Pinpoint the cell where the given text exists, returning its [x, y] midpoint coordinate. 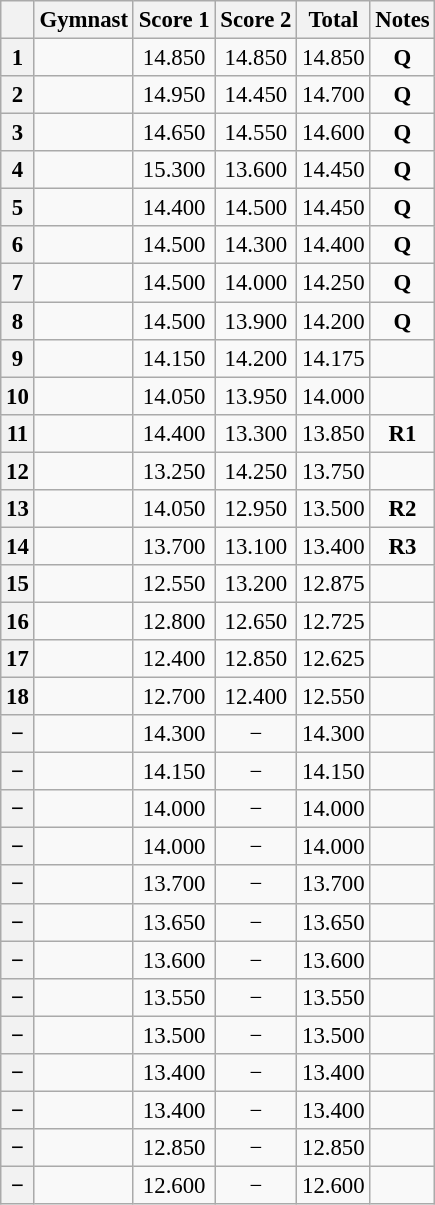
13.850 [334, 433]
3 [18, 133]
13.950 [256, 396]
R1 [402, 433]
12.875 [334, 584]
14.950 [174, 95]
Score 1 [174, 20]
14.650 [174, 133]
13.250 [174, 471]
1 [18, 58]
12 [18, 471]
15 [18, 584]
14.550 [256, 133]
Gymnast [84, 20]
14.600 [334, 133]
7 [18, 283]
13 [18, 509]
13.900 [256, 321]
12.700 [174, 697]
12.725 [334, 621]
8 [18, 321]
13.200 [256, 584]
Total [334, 20]
Notes [402, 20]
13.100 [256, 546]
9 [18, 358]
13.300 [256, 433]
12.950 [256, 509]
4 [18, 170]
13.750 [334, 471]
2 [18, 95]
16 [18, 621]
R3 [402, 546]
5 [18, 208]
6 [18, 245]
14 [18, 546]
12.650 [256, 621]
15.300 [174, 170]
14.175 [334, 358]
R2 [402, 509]
12.800 [174, 621]
10 [18, 396]
12.625 [334, 659]
18 [18, 697]
14.700 [334, 95]
11 [18, 433]
17 [18, 659]
Score 2 [256, 20]
